For the text-containing cell, return its midpoint in (X, Y) coordinate format. 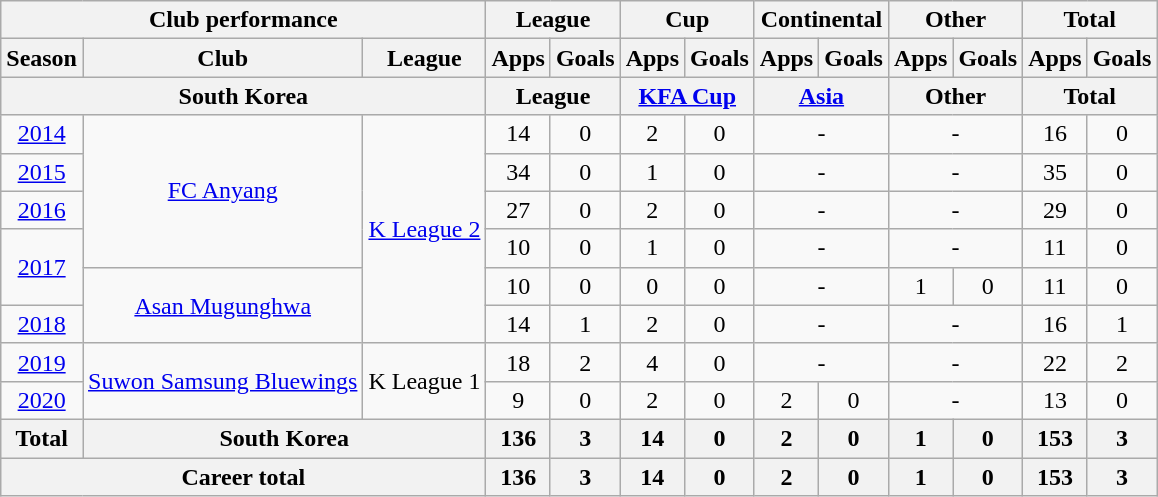
2020 (42, 400)
K League 2 (424, 229)
Suwon Samsung Bluewings (222, 381)
Career total (244, 477)
Continental (821, 20)
18 (518, 362)
Season (42, 58)
Cup (687, 20)
Club performance (244, 20)
2016 (42, 210)
2017 (42, 267)
2015 (42, 172)
KFA Cup (687, 96)
FC Anyang (222, 191)
13 (1055, 400)
2014 (42, 134)
Asan Mugunghwa (222, 305)
22 (1055, 362)
K League 1 (424, 381)
4 (652, 362)
Asia (821, 96)
Club (222, 58)
9 (518, 400)
29 (1055, 210)
2019 (42, 362)
35 (1055, 172)
27 (518, 210)
2018 (42, 324)
34 (518, 172)
